Return the [X, Y] coordinate for the center point of the cell that contains the specified text.  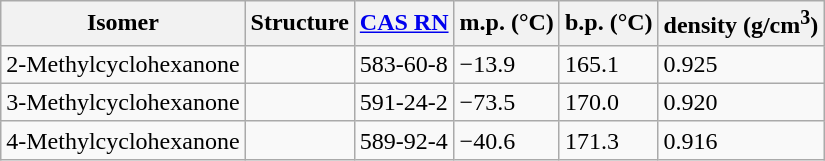
Structure [300, 24]
589-92-4 [404, 140]
density (g/cm3) [741, 24]
b.p. (°C) [608, 24]
−13.9 [506, 64]
170.0 [608, 102]
0.920 [741, 102]
165.1 [608, 64]
171.3 [608, 140]
CAS RN [404, 24]
m.p. (°C) [506, 24]
591-24-2 [404, 102]
Isomer [123, 24]
0.925 [741, 64]
2-Methylcyclohexanone [123, 64]
3-Methylcyclohexanone [123, 102]
−73.5 [506, 102]
0.916 [741, 140]
4-Methylcyclohexanone [123, 140]
−40.6 [506, 140]
583-60-8 [404, 64]
